For the text-containing cell, return its midpoint in [X, Y] coordinate format. 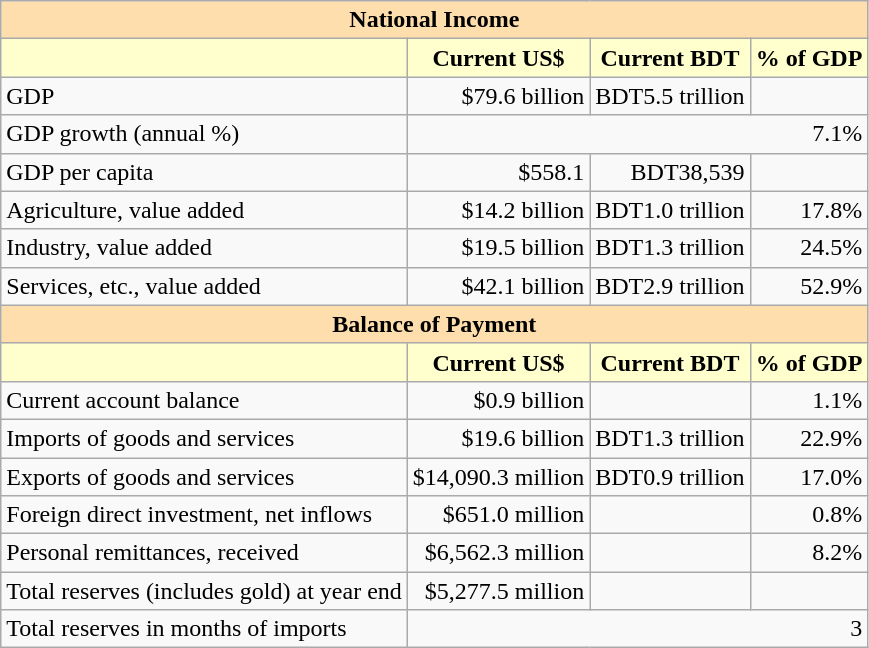
BDT38,539 [670, 172]
$6,562.3 million [498, 553]
BDT0.9 trillion [670, 477]
Exports of goods and services [204, 477]
1.1% [809, 400]
Current account balance [204, 400]
8.2% [809, 553]
GDP growth (annual %) [204, 134]
17.8% [809, 210]
$19.6 billion [498, 438]
National Income [434, 20]
3 [638, 629]
BDT1.0 trillion [670, 210]
$79.6 billion [498, 96]
$651.0 million [498, 515]
Agriculture, value added [204, 210]
BDT5.5 trillion [670, 96]
$558.1 [498, 172]
Imports of goods and services [204, 438]
$5,277.5 million [498, 591]
$14.2 billion [498, 210]
17.0% [809, 477]
52.9% [809, 286]
$14,090.3 million [498, 477]
Balance of Payment [434, 324]
Total reserves in months of imports [204, 629]
$19.5 billion [498, 248]
Personal remittances, received [204, 553]
Industry, value added [204, 248]
$0.9 billion [498, 400]
$42.1 billion [498, 286]
7.1% [638, 134]
0.8% [809, 515]
Total reserves (includes gold) at year end [204, 591]
24.5% [809, 248]
GDP [204, 96]
GDP per capita [204, 172]
Foreign direct investment, net inflows [204, 515]
22.9% [809, 438]
Services, etc., value added [204, 286]
BDT2.9 trillion [670, 286]
